Pinpoint the cell where the given text exists, returning its [X, Y] midpoint coordinate. 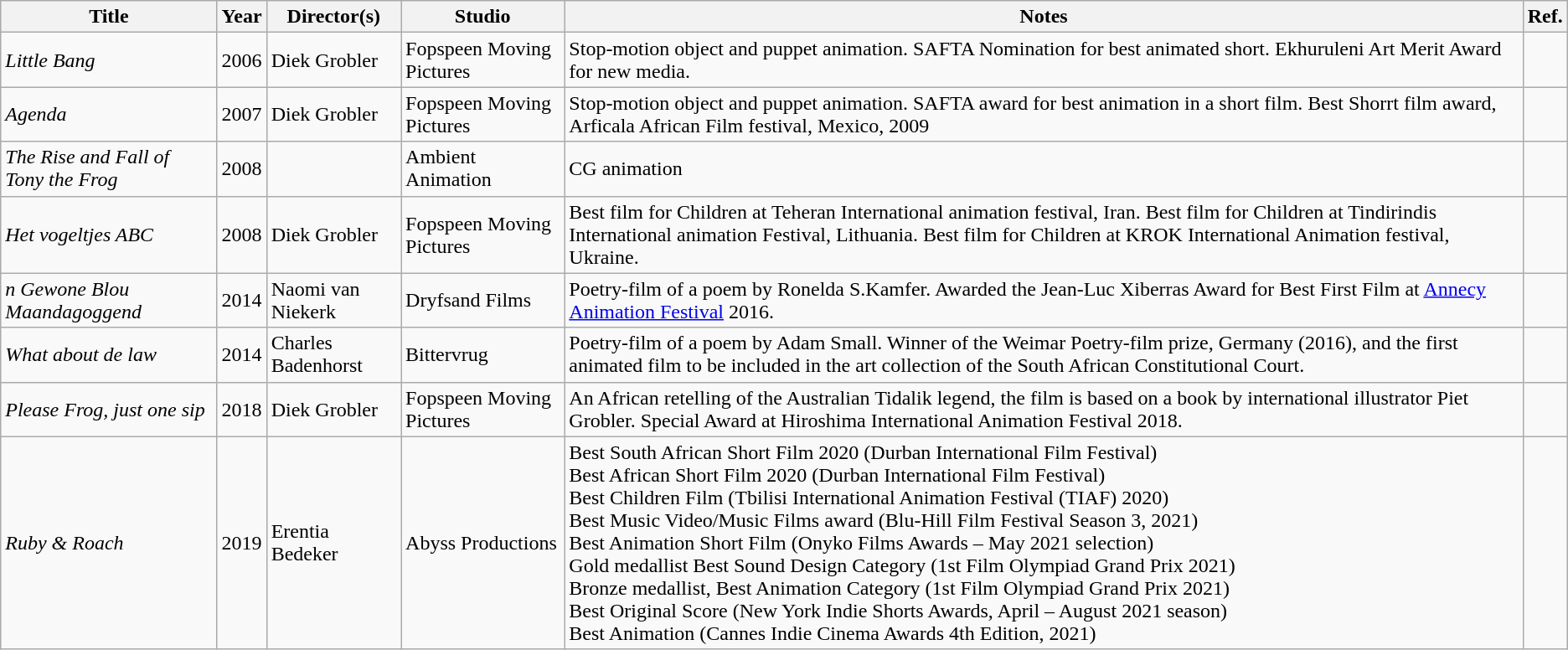
Studio [482, 17]
2019 [241, 543]
Year [241, 17]
2006 [241, 60]
Bittervrug [482, 355]
Ruby & Roach [109, 543]
Poetry-film of a poem by Ronelda S.Kamfer. Awarded the Jean-Luc Xiberras Award for Best First Film at Annecy Animation Festival 2016. [1044, 300]
Naomi van Niekerk [333, 300]
Ambient Animation [482, 169]
n Gewone Blou Maandagoggend [109, 300]
Notes [1044, 17]
What about de law [109, 355]
Director(s) [333, 17]
CG animation [1044, 169]
Agenda [109, 114]
2007 [241, 114]
Title [109, 17]
Abyss Productions [482, 543]
Dryfsand Films [482, 300]
Please Frog, just one sip [109, 409]
Charles Badenhorst [333, 355]
Little Bang [109, 60]
Erentia Bedeker [333, 543]
Ref. [1545, 17]
2018 [241, 409]
Het vogeltjes ABC [109, 235]
Stop-motion object and puppet animation. SAFTA Nomination for best animated short. Ekhuruleni Art Merit Award for new media. [1044, 60]
The Rise and Fall of Tony the Frog [109, 169]
